Extract the [x, y] coordinate from the center of the cell holding the provided text.  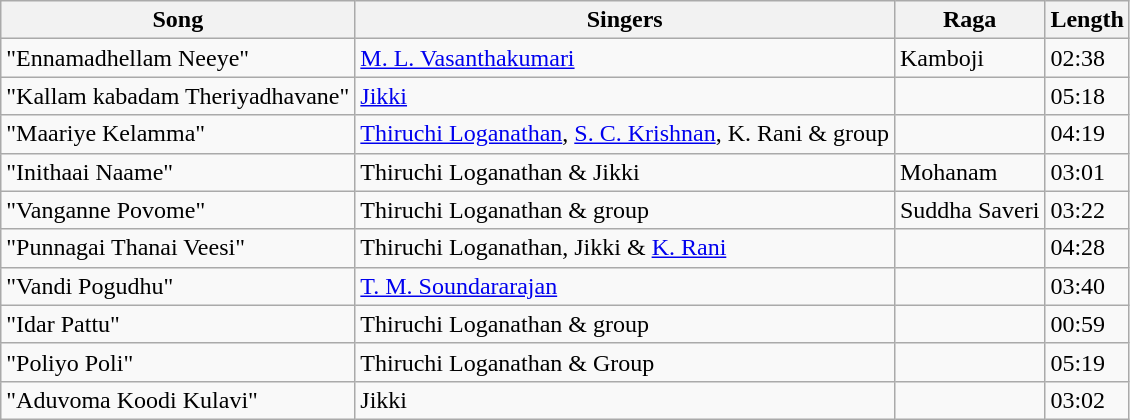
03:40 [1087, 286]
03:02 [1087, 400]
"Idar Pattu" [178, 324]
Thiruchi Loganathan & Jikki [625, 172]
"Vandi Pogudhu" [178, 286]
M. L. Vasanthakumari [625, 58]
Suddha Saveri [969, 210]
04:28 [1087, 248]
02:38 [1087, 58]
03:01 [1087, 172]
00:59 [1087, 324]
"Inithaai Naame" [178, 172]
"Punnagai Thanai Veesi" [178, 248]
03:22 [1087, 210]
"Kallam kabadam Theriyadhavane" [178, 96]
04:19 [1087, 134]
Thiruchi Loganathan & Group [625, 362]
"Vanganne Povome" [178, 210]
Singers [625, 20]
Mohanam [969, 172]
T. M. Soundararajan [625, 286]
Raga [969, 20]
Thiruchi Loganathan, S. C. Krishnan, K. Rani & group [625, 134]
Length [1087, 20]
05:18 [1087, 96]
"Aduvoma Koodi Kulavi" [178, 400]
05:19 [1087, 362]
Song [178, 20]
"Maariye Kelamma" [178, 134]
Kamboji [969, 58]
"Ennamadhellam Neeye" [178, 58]
"Poliyo Poli" [178, 362]
Thiruchi Loganathan, Jikki & K. Rani [625, 248]
